From the cell containing the given text, extract its center point as (x, y) coordinate. 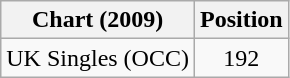
Chart (2009) (98, 20)
UK Singles (OCC) (98, 58)
Position (241, 20)
192 (241, 58)
